Detect which cell encompasses the target text, then output its (x, y) center coordinate. 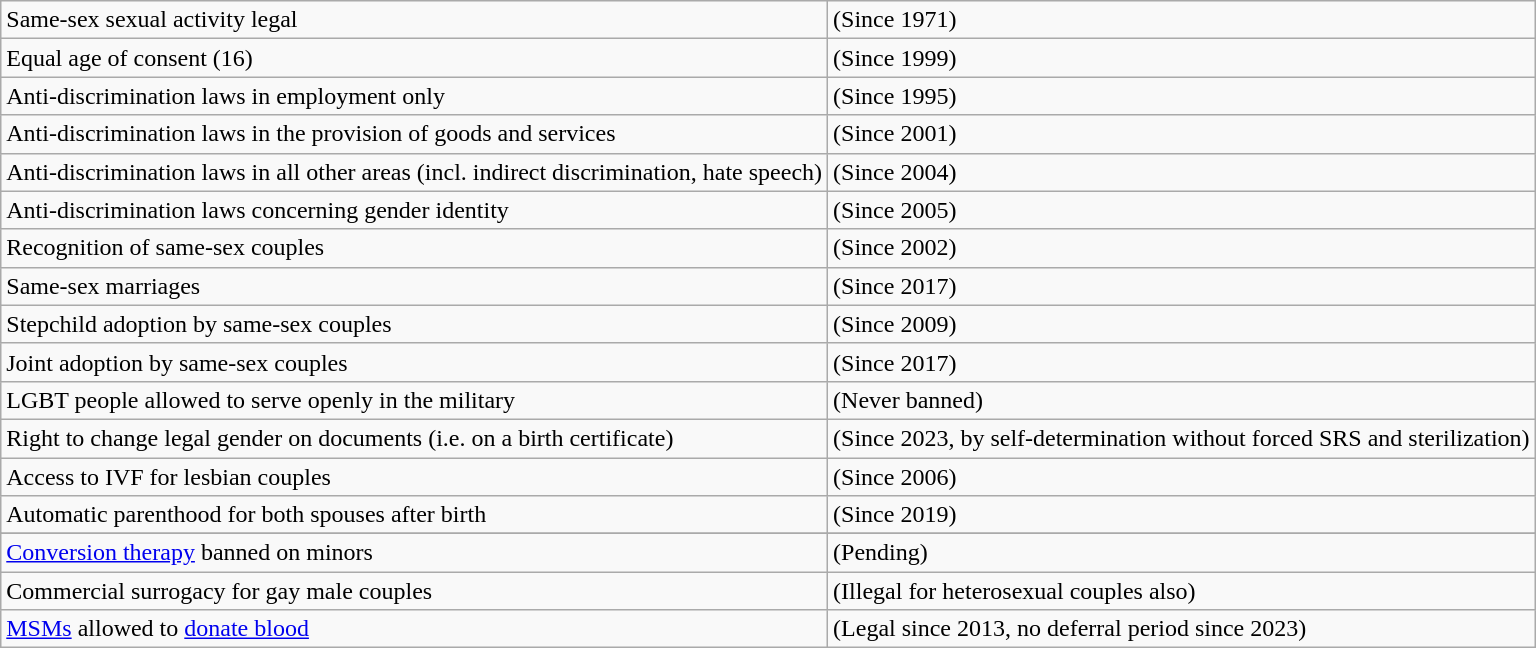
(Since 2019) (1182, 515)
Anti-discrimination laws in the provision of goods and services (414, 134)
(Since 2001) (1182, 134)
Automatic parenthood for both spouses after birth (414, 515)
(Since 2002) (1182, 248)
Recognition of same-sex couples (414, 248)
(Never banned) (1182, 400)
(Since 2023, by self-determination without forced SRS and sterilization) (1182, 438)
(Since 1971) (1182, 20)
Anti-discrimination laws in all other areas (incl. indirect discrimination, hate speech) (414, 172)
(Pending) (1182, 553)
(Legal since 2013, no deferral period since 2023) (1182, 629)
Anti-discrimination laws concerning gender identity (414, 210)
Commercial surrogacy for gay male couples (414, 591)
Equal age of consent (16) (414, 58)
(Since 2005) (1182, 210)
(Since 1999) (1182, 58)
LGBT people allowed to serve openly in the military (414, 400)
Right to change legal gender on documents (i.e. on a birth certificate) (414, 438)
MSMs allowed to donate blood (414, 629)
(Since 2006) (1182, 477)
Anti-discrimination laws in employment only (414, 96)
Access to IVF for lesbian couples (414, 477)
Same-sex sexual activity legal (414, 20)
Conversion therapy banned on minors (414, 553)
(Since 2004) (1182, 172)
(Illegal for heterosexual couples also) (1182, 591)
Same-sex marriages (414, 286)
Stepchild adoption by same-sex couples (414, 324)
(Since 2009) (1182, 324)
Joint adoption by same-sex couples (414, 362)
(Since 1995) (1182, 96)
